Determine the (x, y) coordinate at the center of the cell enclosing the given text.  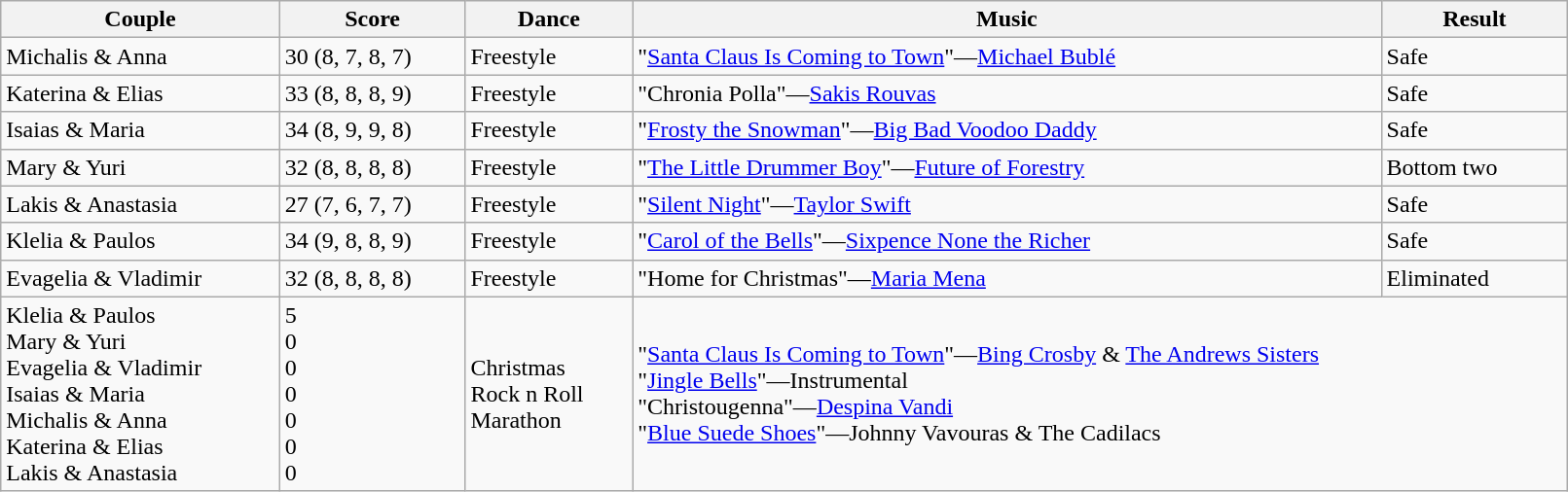
Bottom two (1475, 167)
Katerina & Elias (140, 93)
Music (1006, 19)
30 (8, 7, 8, 7) (372, 56)
Dance (549, 19)
Isaias & Maria (140, 130)
"Silent Night"—Taylor Swift (1006, 204)
Evagelia & Vladimir (140, 278)
Michalis & Anna (140, 56)
Klelia & Paulos (140, 241)
"Frosty the Snowman"—Big Bad Voodoo Daddy (1006, 130)
5000000 (372, 394)
Couple (140, 19)
Score (372, 19)
27 (7, 6, 7, 7) (372, 204)
Eliminated (1475, 278)
Klelia & PaulosMary & YuriEvagelia & VladimirIsaias & MariaMichalis & AnnaKaterina & EliasLakis & Anastasia (140, 394)
Result (1475, 19)
"The Little Drummer Boy"—Future of Forestry (1006, 167)
"Santa Claus Is Coming to Town"—Michael Bublé (1006, 56)
"Carol of the Bells"—Sixpence None the Richer (1006, 241)
34 (9, 8, 8, 9) (372, 241)
Mary & Yuri (140, 167)
ChristmasRock n RollMarathon (549, 394)
"Home for Christmas"—Maria Mena (1006, 278)
"Chronia Polla"—Sakis Rouvas (1006, 93)
Lakis & Anastasia (140, 204)
34 (8, 9, 9, 8) (372, 130)
33 (8, 8, 8, 9) (372, 93)
